Find where the given text appears and provide that cell's center as [x, y] coordinate. 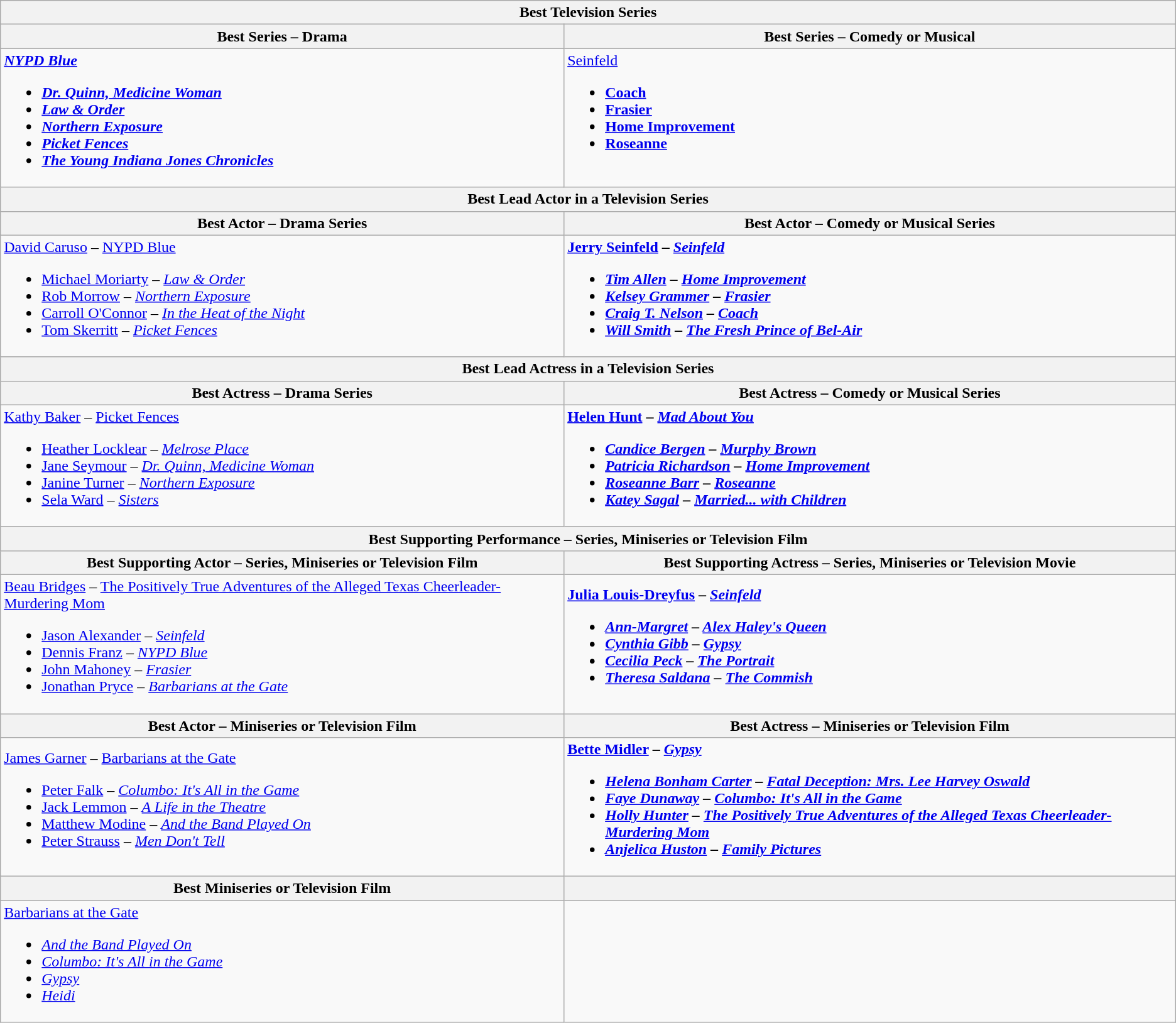
Best Series – Drama [283, 36]
Best Television Series [588, 13]
Best Actor – Drama Series [283, 223]
Best Actor – Comedy or Musical Series [870, 223]
Jerry Seinfeld – SeinfeldTim Allen – Home ImprovementKelsey Grammer – FrasierCraig T. Nelson – CoachWill Smith – The Fresh Prince of Bel-Air [870, 296]
Best Lead Actor in a Television Series [588, 199]
Best Supporting Actress – Series, Miniseries or Television Movie [870, 562]
Best Actress – Comedy or Musical Series [870, 393]
Best Actress – Miniseries or Television Film [870, 726]
NYPD BlueDr. Quinn, Medicine WomanLaw & OrderNorthern ExposurePicket FencesThe Young Indiana Jones Chronicles [283, 118]
Best Series – Comedy or Musical [870, 36]
Best Miniseries or Television Film [283, 889]
Best Supporting Actor – Series, Miniseries or Television Film [283, 562]
Best Actor – Miniseries or Television Film [283, 726]
Best Lead Actress in a Television Series [588, 369]
Barbarians at the GateAnd the Band Played OnColumbo: It's All in the GameGypsyHeidi [283, 961]
Julia Louis-Dreyfus – SeinfeldAnn-Margret – Alex Haley's QueenCynthia Gibb – GypsyCecilia Peck – The PortraitTheresa Saldana – The Commish [870, 643]
SeinfeldCoachFrasierHome ImprovementRoseanne [870, 118]
Best Actress – Drama Series [283, 393]
Best Supporting Performance – Series, Miniseries or Television Film [588, 539]
